Extract the [X, Y] coordinate from the center of the cell holding the provided text.  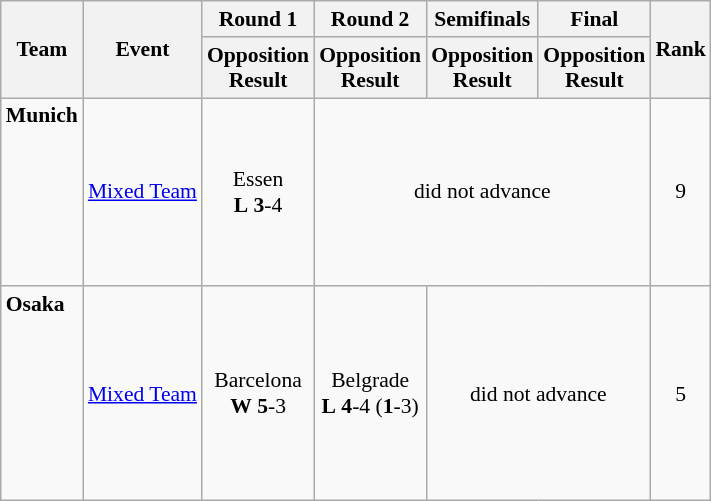
Munich [42, 192]
Round 1 [258, 19]
Barcelona W 5-3 [258, 394]
Essen L 3-4 [258, 192]
Round 2 [370, 19]
Event [142, 50]
Belgrade L 4-4 (1-3) [370, 394]
Osaka [42, 394]
Rank [680, 50]
Final [594, 19]
Team [42, 50]
Semifinals [482, 19]
9 [680, 192]
5 [680, 394]
